From the cell containing the given text, extract its center point as [x, y] coordinate. 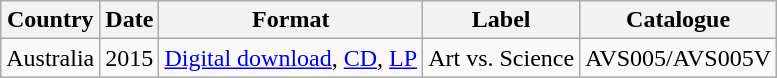
Art vs. Science [502, 58]
Australia [50, 58]
2015 [130, 58]
AVS005/AVS005V [678, 58]
Date [130, 20]
Label [502, 20]
Country [50, 20]
Digital download, CD, LP [291, 58]
Catalogue [678, 20]
Format [291, 20]
